Return the (X, Y) coordinate for the center point of the cell that contains the specified text.  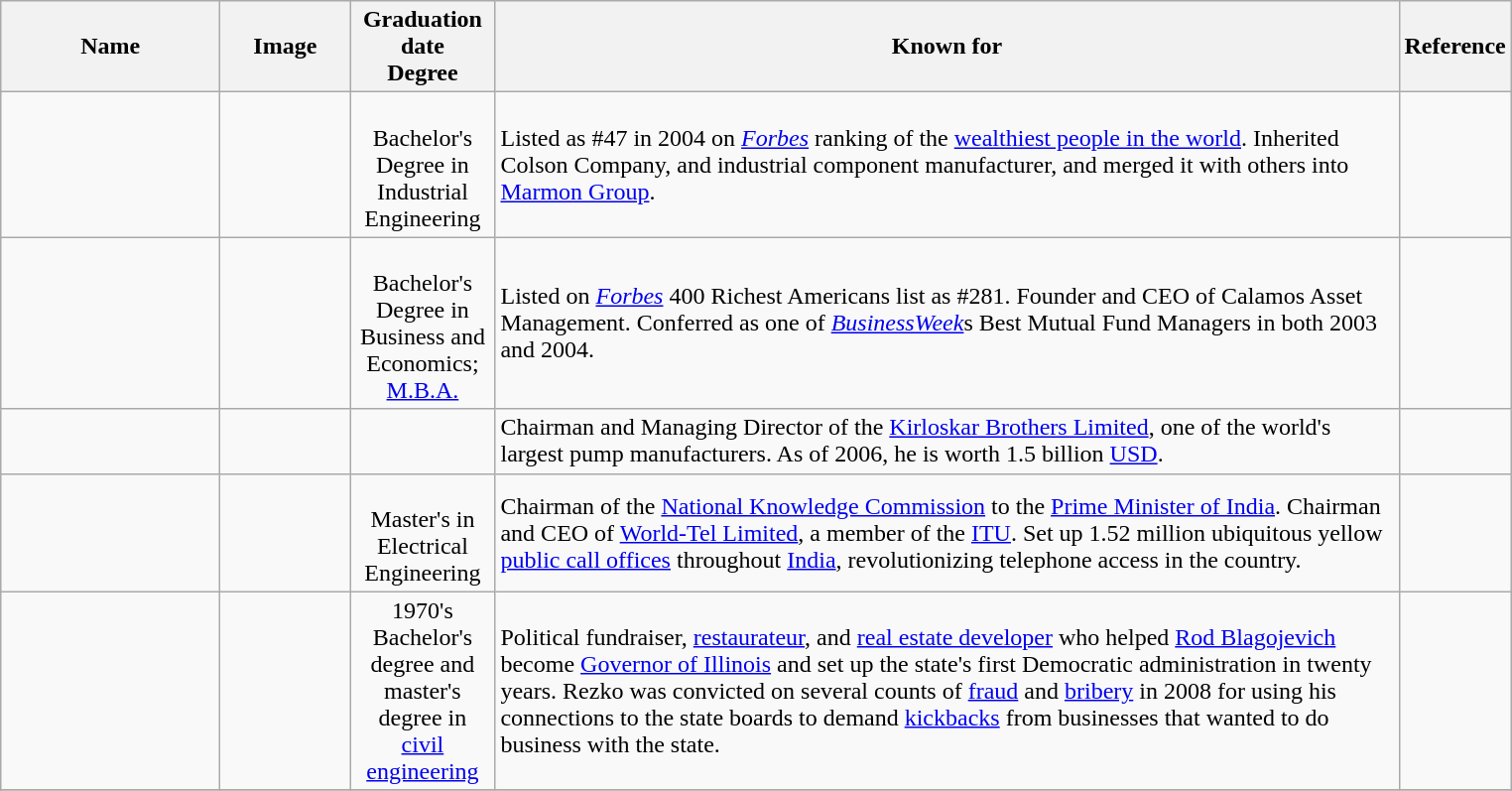
Image (286, 47)
Reference (1454, 47)
Bachelor's Degree in Business and Economics; M.B.A. (423, 324)
1970'sBachelor's degree and master's degree in civil engineering (423, 691)
Name (111, 47)
Known for (946, 47)
Master's in Electrical Engineering (423, 532)
Graduation dateDegree (423, 47)
Bachelor's Degree in Industrial Engineering (423, 165)
